Identify which cell holds the provided text, then report its (x, y) central coordinate. 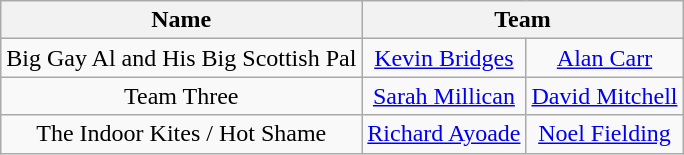
Noel Fielding (604, 134)
Big Gay Al and His Big Scottish Pal (182, 58)
David Mitchell (604, 96)
Sarah Millican (444, 96)
Team Three (182, 96)
Richard Ayoade (444, 134)
Team (522, 20)
Alan Carr (604, 58)
The Indoor Kites / Hot Shame (182, 134)
Name (182, 20)
Kevin Bridges (444, 58)
